Return the [x, y] coordinate for the center point of the cell that contains the specified text.  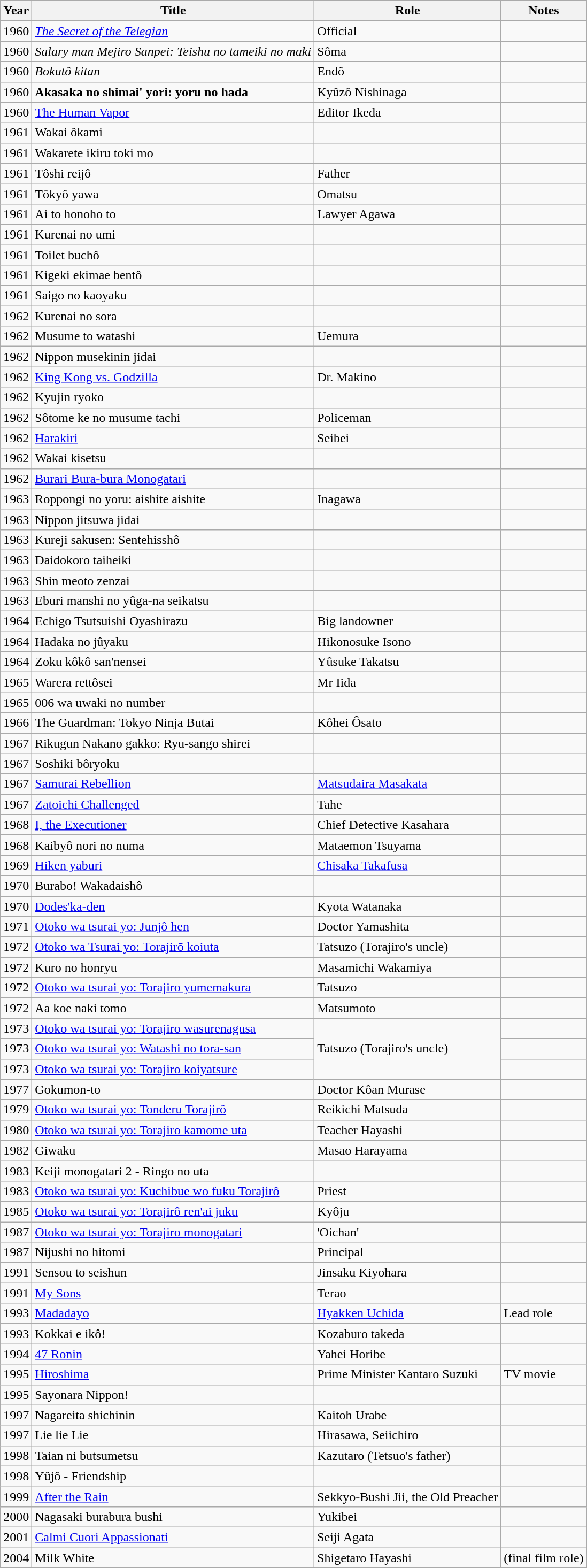
Kozaburo takeda [407, 1334]
Otoko wa tsurai yo: Torajiro wasurenagusa [173, 1028]
Shin meoto zenzai [173, 580]
Kyûzô Nishinaga [407, 92]
Kurenai no umi [173, 234]
1980 [16, 1130]
Zatoichi Challenged [173, 804]
Kureji sakusen: Sentehisshô [173, 540]
Burari Bura-bura Monogatari [173, 479]
Calmi Cuori Appassionati [173, 1537]
The Guardman: Tokyo Ninja Butai [173, 723]
Mr Iida [407, 682]
After the Rain [173, 1496]
Otoko wa tsurai yo: Torajiro kamome uta [173, 1130]
Nagareita shichinin [173, 1415]
King Kong vs. Godzilla [173, 377]
1979 [16, 1110]
Omatsu [407, 194]
2004 [16, 1558]
Kazutaro (Tetsuo's father) [407, 1456]
Father [407, 173]
Chisaka Takafusa [407, 865]
Principal [407, 1252]
Kyôju [407, 1211]
Jinsaku Kiyohara [407, 1273]
Warera rettôsei [173, 682]
1982 [16, 1150]
Mataemon Tsuyama [407, 845]
Roppongi no yoru: aishite aishite [173, 499]
Prime Minister Kantaro Suzuki [407, 1374]
1969 [16, 865]
Policeman [407, 418]
Gokumon-to [173, 1089]
Daidokoro taiheiki [173, 560]
Tatsuzo [407, 988]
Inagawa [407, 499]
1985 [16, 1211]
Nippon jitsuwa jidai [173, 519]
Otoko wa Tsurai yo: Torajirō koiuta [173, 947]
Masamichi Wakamiya [407, 967]
Title [173, 11]
Bokutô kitan [173, 72]
Yûjô - Friendship [173, 1476]
Kurenai no sora [173, 316]
Notes [544, 11]
Giwaku [173, 1150]
Otoko wa tsurai yo: Torajiro yumemakura [173, 988]
Endô [407, 72]
Taian ni butsumetsu [173, 1456]
Sekkyo-Bushi Jii, the Old Preacher [407, 1496]
1994 [16, 1354]
Matsudaira Masakata [407, 784]
Tahe [407, 804]
Dr. Makino [407, 377]
Nijushi no hitomi [173, 1252]
Yukibei [407, 1517]
Sayonara Nippon! [173, 1395]
Harakiri [173, 438]
Saigo no kaoyaku [173, 296]
Madadayo [173, 1313]
Priest [407, 1191]
Aa koe naki tomo [173, 1008]
Kokkai e ikô! [173, 1334]
Shigetaro Hayashi [407, 1558]
Sôma [407, 51]
I, the Executioner [173, 825]
Otoko wa tsurai yo: Torajiro koiyatsure [173, 1069]
Otoko wa tsurai yo: Torajirô ren'ai juku [173, 1211]
Seiji Agata [407, 1537]
TV movie [544, 1374]
Yûsuke Takatsu [407, 662]
Uemura [407, 336]
Hirasawa, Seiichiro [407, 1435]
Chief Detective Kasahara [407, 825]
Soshiki bôryoku [173, 764]
47 Ronin [173, 1354]
'Oichan' [407, 1232]
Lie lie Lie [173, 1435]
Matsumoto [407, 1008]
Kyujin ryoko [173, 397]
Echigo Tsutsuishi Oyashirazu [173, 621]
Role [407, 11]
1971 [16, 927]
Samurai Rebellion [173, 784]
Big landowner [407, 621]
The Human Vapor [173, 112]
Tôshi reijô [173, 173]
Masao Harayama [407, 1150]
Salary man Mejiro Sanpei: Teishu no tameiki no maki [173, 51]
Hikonosuke Isono [407, 642]
Year [16, 11]
Sôtome ke no musume tachi [173, 418]
Wakarete ikiru toki mo [173, 153]
Milk White [173, 1558]
Otoko wa tsurai yo: Junjô hen [173, 927]
Otoko wa tsurai yo: Kuchibue wo fuku Torajirô [173, 1191]
Kôhei Ôsato [407, 723]
(final film role) [544, 1558]
Dodes'ka-den [173, 906]
Sensou to seishun [173, 1273]
Hyakken Uchida [407, 1313]
Otoko wa tsurai yo: Watashi no tora-san [173, 1049]
Nagasaki burabura bushi [173, 1517]
Musume to watashi [173, 336]
Rikugun Nakano gakko: Ryu-sango shirei [173, 743]
Lawyer Agawa [407, 214]
Teacher Hayashi [407, 1130]
Editor Ikeda [407, 112]
2000 [16, 1517]
Keiji monogatari 2 - Ringo no uta [173, 1171]
1977 [16, 1089]
Otoko wa tsurai yo: Torajiro monogatari [173, 1232]
Akasaka no shimai' yori: yoru no hada [173, 92]
Hadaka no jûyaku [173, 642]
Reikichi Matsuda [407, 1110]
Terao [407, 1293]
Zoku kôkô san'nensei [173, 662]
Kigeki ekimae bentô [173, 275]
Eburi manshi no yûga-na seikatsu [173, 601]
2001 [16, 1537]
Doctor Yamashita [407, 927]
Toilet buchô [173, 255]
Yahei Horibe [407, 1354]
Hiroshima [173, 1374]
Wakai kisetsu [173, 458]
006 wa uwaki no number [173, 703]
Ai to honoho to [173, 214]
My Sons [173, 1293]
Nippon musekinin jidai [173, 357]
Kuro no honryu [173, 967]
The Secret of the Telegian [173, 31]
Wakai ôkami [173, 133]
Hiken yaburi [173, 865]
Otoko wa tsurai yo: Tonderu Torajirô [173, 1110]
Kaibyô nori no numa [173, 845]
Lead role [544, 1313]
Official [407, 31]
Doctor Kôan Murase [407, 1089]
Kaitoh Urabe [407, 1415]
1999 [16, 1496]
Burabo! Wakadaishô [173, 886]
1966 [16, 723]
Tôkyô yawa [173, 194]
Seibei [407, 438]
Kyota Watanaka [407, 906]
